Find where the given text appears and provide that cell's center as (x, y) coordinate. 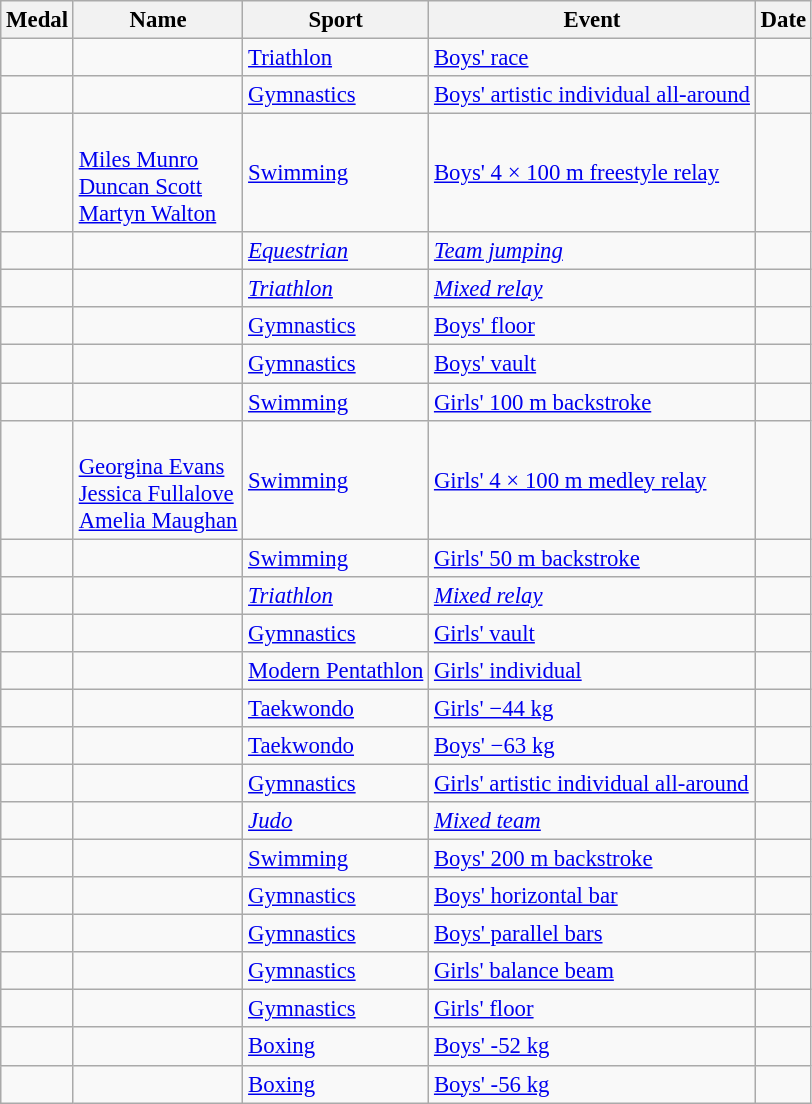
Boys' artistic individual all-around (592, 95)
Boys' −63 kg (592, 746)
Sport (336, 20)
Mixed team (592, 821)
Boys' parallel bars (592, 934)
Date (783, 20)
Girls' individual (592, 671)
Miles MunroDuncan ScottMartyn Walton (158, 174)
Medal (38, 20)
Boys' -56 kg (592, 1084)
Modern Pentathlon (336, 671)
Girls' balance beam (592, 971)
Boys' 200 m backstroke (592, 859)
Girls' 4 × 100 m medley relay (592, 480)
Boys' floor (592, 327)
Boys' -52 kg (592, 1047)
Girls' −44 kg (592, 708)
Event (592, 20)
Girls' 50 m backstroke (592, 558)
Judo (336, 821)
Boys' horizontal bar (592, 896)
Boys' race (592, 58)
Girls' artistic individual all-around (592, 783)
Girls' floor (592, 1009)
Girls' 100 m backstroke (592, 402)
Name (158, 20)
Girls' vault (592, 633)
Equestrian (336, 251)
Boys' vault (592, 364)
Georgina EvansJessica FullaloveAmelia Maughan (158, 480)
Team jumping (592, 251)
Boys' 4 × 100 m freestyle relay (592, 174)
